Scan for the cell matching the given text and deliver its (x, y) coordinate at center. 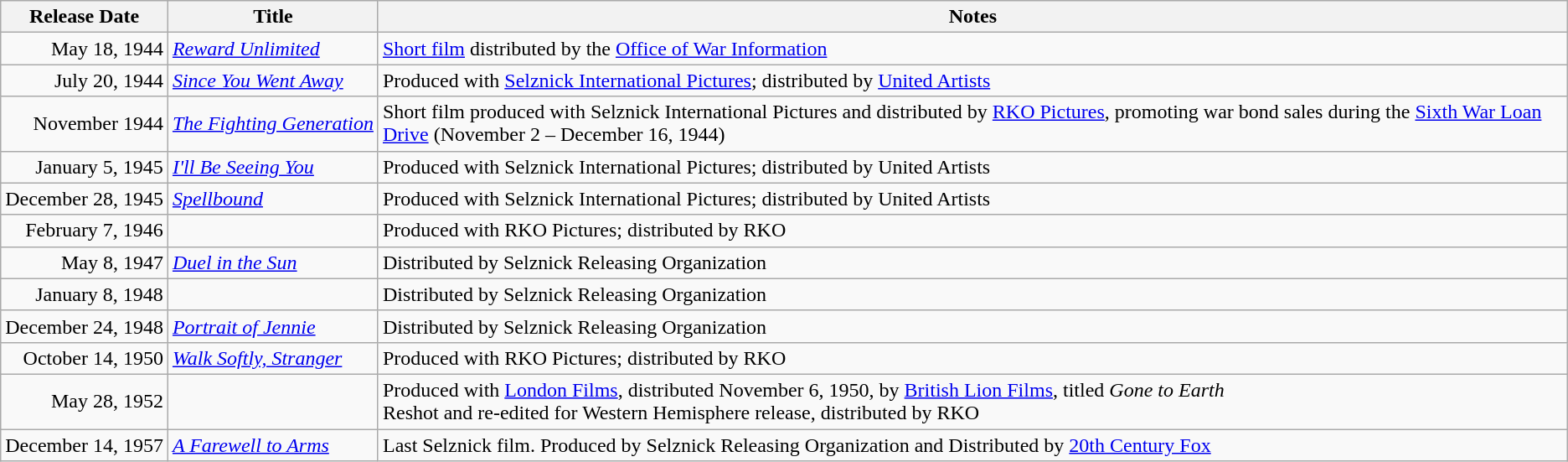
October 14, 1950 (85, 358)
December 14, 1957 (85, 445)
Title (273, 17)
May 8, 1947 (85, 262)
I'll Be Seeing You (273, 167)
Portrait of Jennie (273, 326)
Last Selznick film. Produced by Selznick Releasing Organization and Distributed by 20th Century Fox (972, 445)
Since You Went Away (273, 80)
November 1944 (85, 124)
Short film distributed by the Office of War Information (972, 49)
July 20, 1944 (85, 80)
Duel in the Sun (273, 262)
Walk Softly, Stranger (273, 358)
A Farewell to Arms (273, 445)
Spellbound (273, 199)
The Fighting Generation (273, 124)
May 28, 1952 (85, 401)
December 28, 1945 (85, 199)
December 24, 1948 (85, 326)
Notes (972, 17)
May 18, 1944 (85, 49)
January 5, 1945 (85, 167)
Reward Unlimited (273, 49)
Release Date (85, 17)
February 7, 1946 (85, 231)
January 8, 1948 (85, 294)
